Search for the cell housing the specified text and yield its [X, Y] center coordinate. 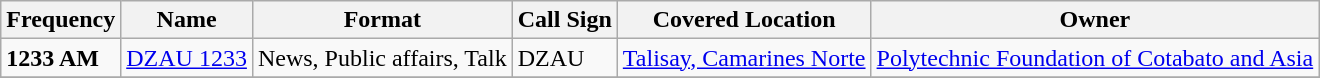
Owner [1095, 20]
Call Sign [564, 20]
1233 AM [61, 58]
DZAU [564, 58]
Talisay, Camarines Norte [744, 58]
Frequency [61, 20]
Format [382, 20]
News, Public affairs, Talk [382, 58]
Polytechnic Foundation of Cotabato and Asia [1095, 58]
Covered Location [744, 20]
Name [187, 20]
DZAU 1233 [187, 58]
